Return the (X, Y) coordinate for the center point of the cell that contains the specified text.  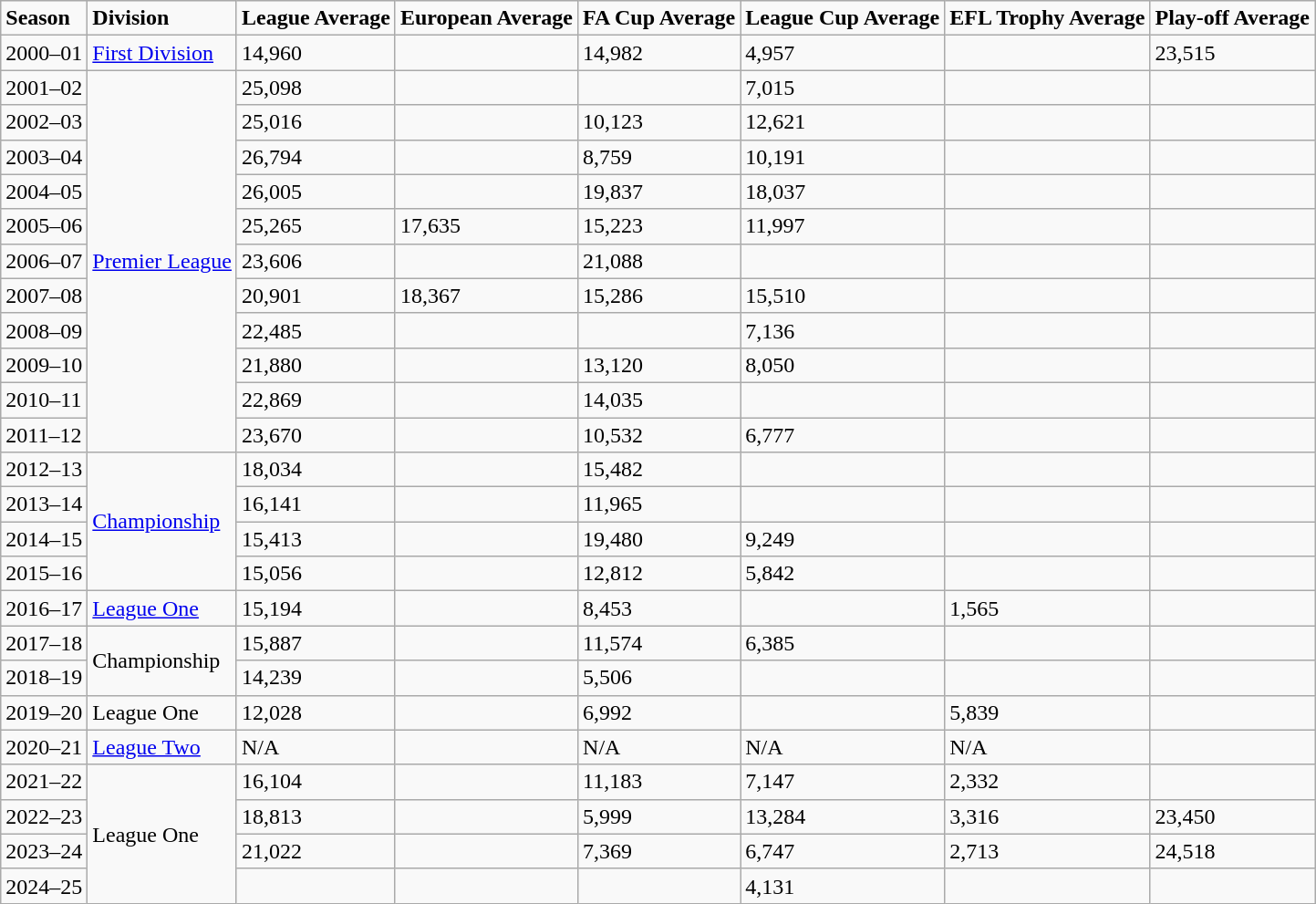
2017–18 (44, 643)
15,286 (659, 296)
6,747 (843, 851)
21,022 (316, 851)
22,869 (316, 400)
2002–03 (44, 122)
8,759 (659, 157)
10,532 (659, 435)
2012–13 (44, 470)
19,480 (659, 539)
22,485 (316, 330)
7,136 (843, 330)
15,510 (843, 296)
14,239 (316, 678)
2020–21 (44, 747)
10,191 (843, 157)
17,635 (486, 226)
Premier League (162, 261)
5,506 (659, 678)
21,880 (316, 365)
23,450 (1233, 816)
Season (44, 18)
League Cup Average (843, 18)
2021–22 (44, 782)
European Average (486, 18)
2011–12 (44, 435)
2000–01 (44, 53)
24,518 (1233, 851)
25,098 (316, 88)
2,713 (1047, 851)
6,777 (843, 435)
12,621 (843, 122)
14,960 (316, 53)
2010–11 (44, 400)
10,123 (659, 122)
6,992 (659, 712)
7,147 (843, 782)
Play-off Average (1233, 18)
26,794 (316, 157)
15,194 (316, 608)
Division (162, 18)
23,515 (1233, 53)
2003–04 (44, 157)
5,842 (843, 574)
15,056 (316, 574)
2023–24 (44, 851)
League Average (316, 18)
2014–15 (44, 539)
19,837 (659, 192)
5,839 (1047, 712)
2004–05 (44, 192)
12,028 (316, 712)
23,606 (316, 261)
2007–08 (44, 296)
2024–25 (44, 886)
2008–09 (44, 330)
12,812 (659, 574)
8,050 (843, 365)
3,316 (1047, 816)
15,482 (659, 470)
2015–16 (44, 574)
2022–23 (44, 816)
7,015 (843, 88)
15,413 (316, 539)
2016–17 (44, 608)
EFL Trophy Average (1047, 18)
League Two (162, 747)
11,574 (659, 643)
11,183 (659, 782)
2001–02 (44, 88)
20,901 (316, 296)
18,367 (486, 296)
4,957 (843, 53)
4,131 (843, 886)
2005–06 (44, 226)
23,670 (316, 435)
25,265 (316, 226)
13,284 (843, 816)
18,034 (316, 470)
15,887 (316, 643)
14,982 (659, 53)
First Division (162, 53)
26,005 (316, 192)
8,453 (659, 608)
21,088 (659, 261)
2018–19 (44, 678)
13,120 (659, 365)
15,223 (659, 226)
5,999 (659, 816)
9,249 (843, 539)
2006–07 (44, 261)
6,385 (843, 643)
2009–10 (44, 365)
16,141 (316, 504)
2,332 (1047, 782)
25,016 (316, 122)
2019–20 (44, 712)
1,565 (1047, 608)
18,037 (843, 192)
14,035 (659, 400)
2013–14 (44, 504)
16,104 (316, 782)
11,965 (659, 504)
11,997 (843, 226)
FA Cup Average (659, 18)
18,813 (316, 816)
7,369 (659, 851)
